Scan for the cell matching the given text and deliver its (X, Y) coordinate at center. 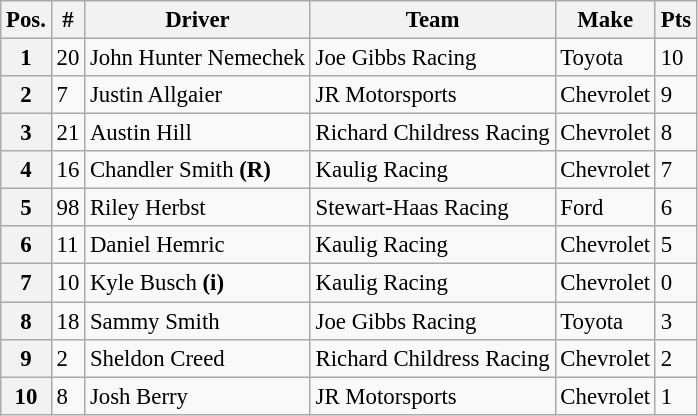
4 (26, 170)
John Hunter Nemechek (198, 58)
Austin Hill (198, 133)
Riley Herbst (198, 208)
Chandler Smith (R) (198, 170)
Ford (605, 208)
Stewart-Haas Racing (432, 208)
Josh Berry (198, 396)
Pos. (26, 20)
98 (68, 208)
Pts (676, 20)
Justin Allgaier (198, 95)
Make (605, 20)
Sammy Smith (198, 321)
20 (68, 58)
Kyle Busch (i) (198, 283)
Daniel Hemric (198, 245)
18 (68, 321)
Sheldon Creed (198, 358)
Driver (198, 20)
16 (68, 170)
0 (676, 283)
21 (68, 133)
# (68, 20)
11 (68, 245)
Team (432, 20)
